From the cell containing the given text, extract its center point as (x, y) coordinate. 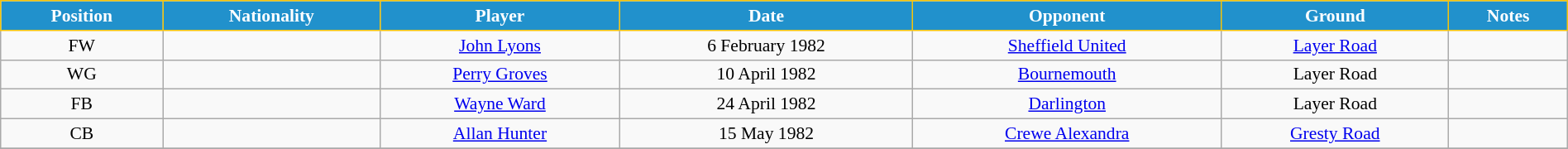
24 April 1982 (766, 104)
Allan Hunter (500, 134)
FB (82, 104)
Darlington (1067, 104)
FW (82, 46)
Bournemouth (1067, 74)
Player (500, 16)
John Lyons (500, 46)
Crewe Alexandra (1067, 134)
CB (82, 134)
WG (82, 74)
Wayne Ward (500, 104)
6 February 1982 (766, 46)
Perry Groves (500, 74)
Ground (1335, 16)
10 April 1982 (766, 74)
Notes (1508, 16)
Nationality (271, 16)
Gresty Road (1335, 134)
Opponent (1067, 16)
Sheffield United (1067, 46)
Position (82, 16)
Date (766, 16)
15 May 1982 (766, 134)
